Find where the given text appears and provide that cell's center as (X, Y) coordinate. 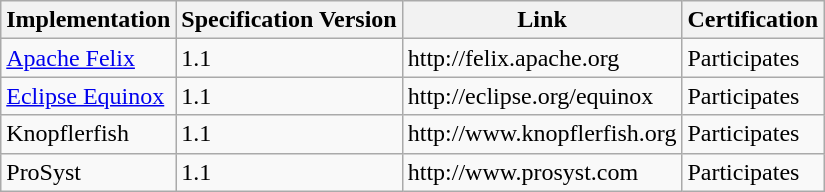
Link (542, 20)
ProSyst (88, 172)
Implementation (88, 20)
http://www.knopflerfish.org (542, 134)
Knopflerfish (88, 134)
http://www.prosyst.com (542, 172)
http://eclipse.org/equinox (542, 96)
http://felix.apache.org (542, 58)
Apache Felix (88, 58)
Certification (753, 20)
Specification Version (289, 20)
Eclipse Equinox (88, 96)
